Identify which cell holds the provided text, then report its [x, y] central coordinate. 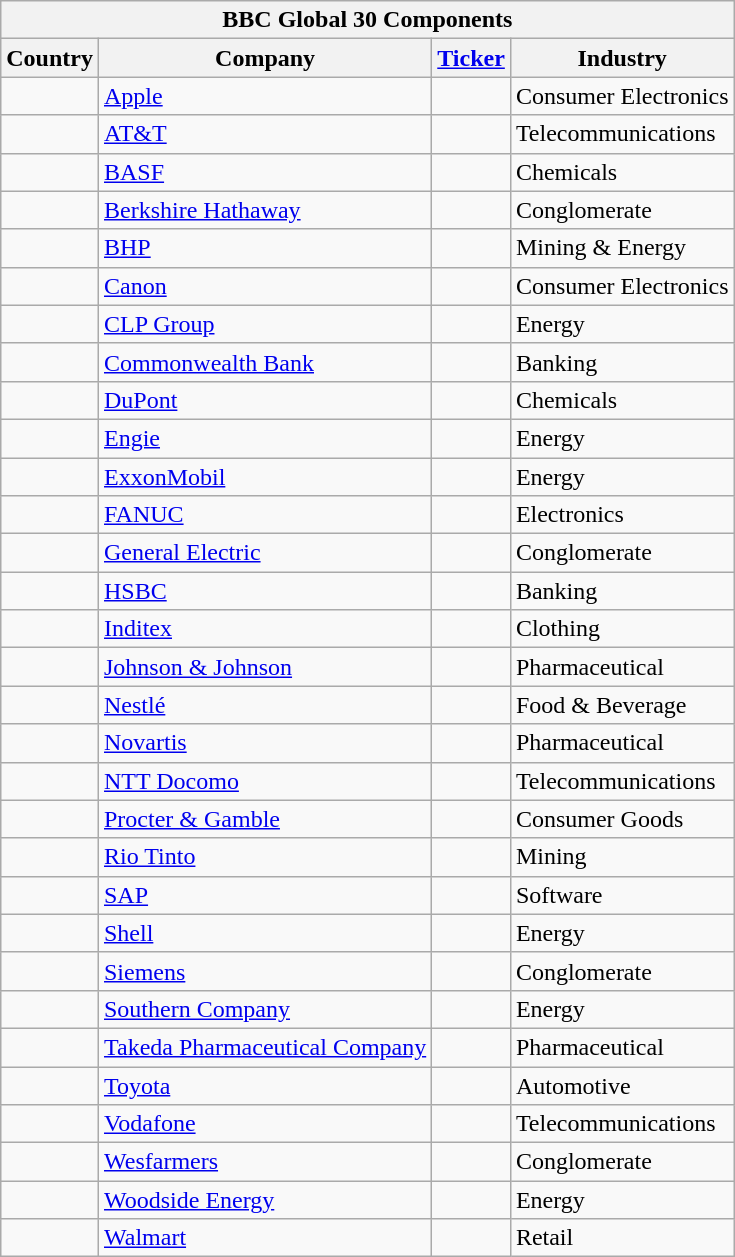
AT&T [264, 134]
Johnson & Johnson [264, 667]
Consumer Goods [622, 819]
Vodafone [264, 1124]
Electronics [622, 515]
BASF [264, 172]
Engie [264, 438]
BBC Global 30 Components [368, 20]
Shell [264, 933]
General Electric [264, 553]
Mining [622, 857]
Automotive [622, 1085]
CLP Group [264, 324]
NTT Docomo [264, 781]
Industry [622, 58]
Rio Tinto [264, 857]
Food & Beverage [622, 705]
BHP [264, 248]
Ticker [472, 58]
Wesfarmers [264, 1162]
Company [264, 58]
HSBC [264, 591]
Woodside Energy [264, 1200]
Retail [622, 1238]
Clothing [622, 629]
Southern Company [264, 1009]
FANUC [264, 515]
Apple [264, 96]
Canon [264, 286]
Berkshire Hathaway [264, 210]
ExxonMobil [264, 477]
Mining & Energy [622, 248]
Commonwealth Bank [264, 362]
Toyota [264, 1085]
Nestlé [264, 705]
Software [622, 895]
Walmart [264, 1238]
Country [50, 58]
Siemens [264, 971]
Takeda Pharmaceutical Company [264, 1047]
Inditex [264, 629]
DuPont [264, 400]
Novartis [264, 743]
Procter & Gamble [264, 819]
SAP [264, 895]
